Output the [x, y] coordinate of the center of the cell containing the given text.  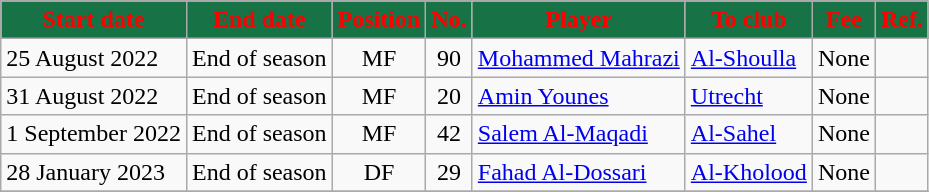
29 [449, 172]
Utrecht [748, 96]
Player [578, 20]
25 August 2022 [94, 58]
DF [379, 172]
20 [449, 96]
Position [379, 20]
Fahad Al-Dossari [578, 172]
Amin Younes [578, 96]
Al-Sahel [748, 134]
28 January 2023 [94, 172]
42 [449, 134]
90 [449, 58]
To club [748, 20]
Fee [844, 20]
Al-Shoulla [748, 58]
1 September 2022 [94, 134]
Salem Al-Maqadi [578, 134]
Ref. [902, 20]
Al-Kholood [748, 172]
31 August 2022 [94, 96]
No. [449, 20]
Start date [94, 20]
Mohammed Mahrazi [578, 58]
End date [259, 20]
